Find where the given text appears and provide that cell's center as (x, y) coordinate. 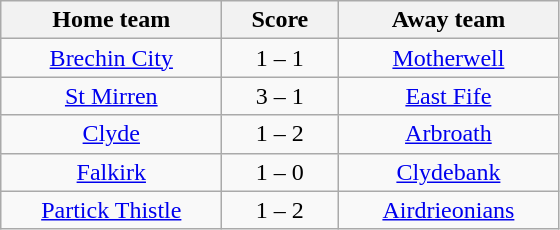
Clydebank (448, 172)
Home team (112, 20)
Falkirk (112, 172)
Brechin City (112, 58)
1 – 0 (280, 172)
Away team (448, 20)
Airdrieonians (448, 210)
Score (280, 20)
Clyde (112, 134)
1 – 1 (280, 58)
3 – 1 (280, 96)
St Mirren (112, 96)
Partick Thistle (112, 210)
Arbroath (448, 134)
East Fife (448, 96)
Motherwell (448, 58)
